Search for the cell housing the specified text and yield its (X, Y) center coordinate. 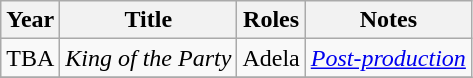
Notes (388, 20)
King of the Party (148, 58)
Post-production (388, 58)
Roles (271, 20)
Year (30, 20)
Title (148, 20)
TBA (30, 58)
Adela (271, 58)
